Identify which cell holds the provided text, then report its [x, y] central coordinate. 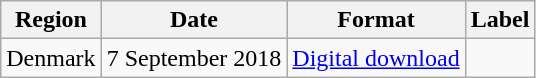
Format [376, 20]
Date [194, 20]
Label [500, 20]
Denmark [51, 58]
7 September 2018 [194, 58]
Digital download [376, 58]
Region [51, 20]
